Return (x, y) of the center of cell containing provided text 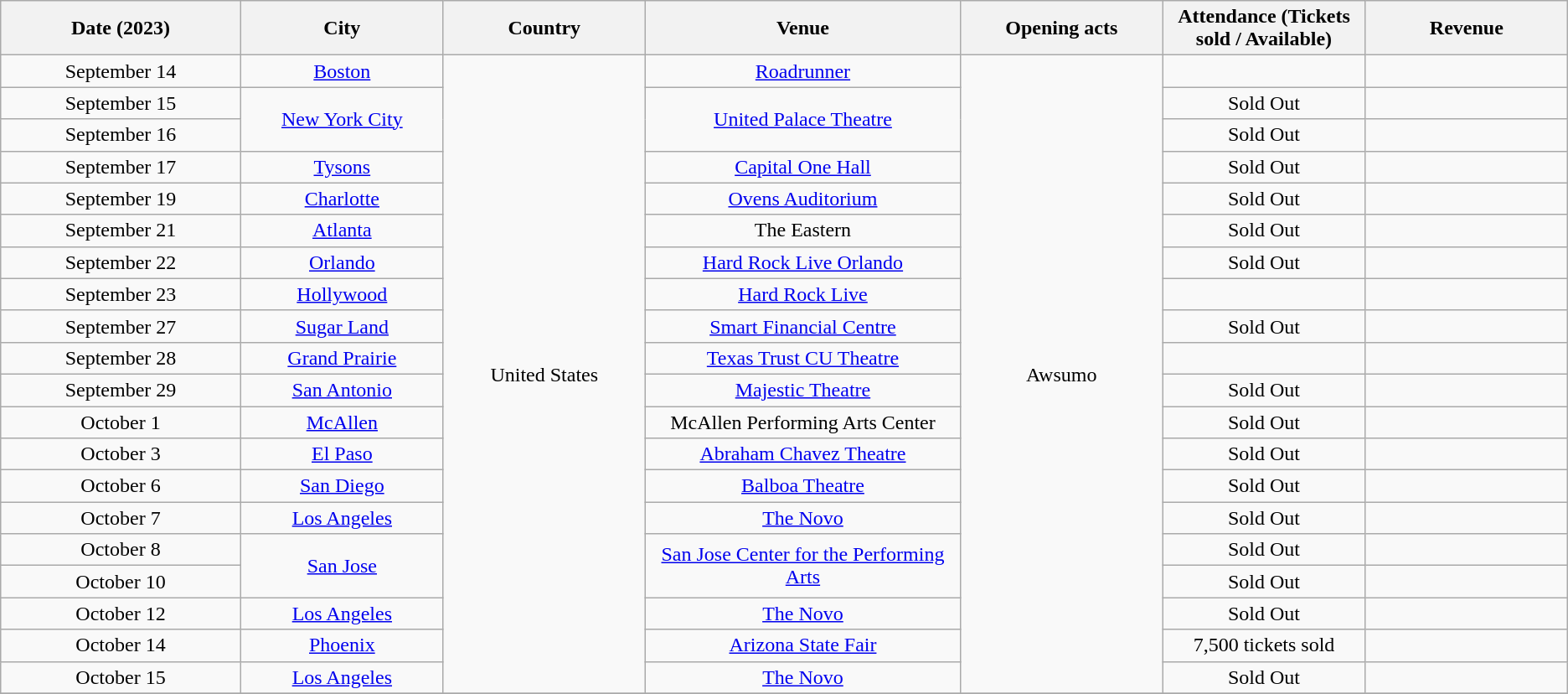
September 19 (121, 199)
September 22 (121, 262)
September 29 (121, 390)
San Jose (342, 566)
Tysons (342, 167)
Balboa Theatre (802, 486)
Hard Rock Live Orlando (802, 262)
October 15 (121, 677)
Opening acts (1062, 28)
Revenue (1466, 28)
Hard Rock Live (802, 294)
Boston (342, 71)
Attendance (Tickets sold / Available) (1265, 28)
Awsumo (1062, 374)
Sugar Land (342, 326)
September 14 (121, 71)
October 10 (121, 582)
Majestic Theatre (802, 390)
Phoenix (342, 645)
El Paso (342, 454)
McAllen Performing Arts Center (802, 422)
Capital One Hall (802, 167)
September 23 (121, 294)
October 14 (121, 645)
Roadrunner (802, 71)
September 28 (121, 358)
Orlando (342, 262)
Atlanta (342, 230)
New York City (342, 119)
Venue (802, 28)
McAllen (342, 422)
Grand Prairie (342, 358)
City (342, 28)
The Eastern (802, 230)
United States (544, 374)
October 8 (121, 550)
Smart Financial Centre (802, 326)
7,500 tickets sold (1265, 645)
United Palace Theatre (802, 119)
San Antonio (342, 390)
Date (2023) (121, 28)
Charlotte (342, 199)
October 3 (121, 454)
San Jose Center for the Performing Arts (802, 566)
Country (544, 28)
October 7 (121, 518)
Texas Trust CU Theatre (802, 358)
October 12 (121, 614)
September 16 (121, 135)
October 6 (121, 486)
September 15 (121, 103)
Arizona State Fair (802, 645)
September 17 (121, 167)
Ovens Auditorium (802, 199)
October 1 (121, 422)
Abraham Chavez Theatre (802, 454)
September 21 (121, 230)
Hollywood (342, 294)
San Diego (342, 486)
September 27 (121, 326)
